Provide the [X, Y] coordinate of the cell's center where the given text is located.  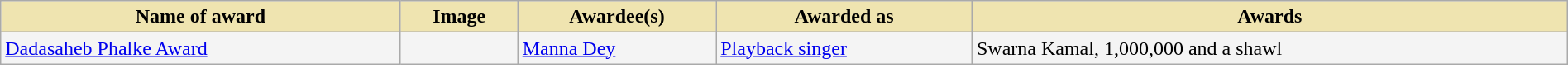
Manna Dey [617, 48]
Awarded as [844, 17]
Playback singer [844, 48]
Awards [1269, 17]
Name of award [200, 17]
Dadasaheb Phalke Award [200, 48]
Image [459, 17]
Awardee(s) [617, 17]
Swarna Kamal, 1,000,000 and a shawl [1269, 48]
